For the text-containing cell, return its midpoint in [x, y] coordinate format. 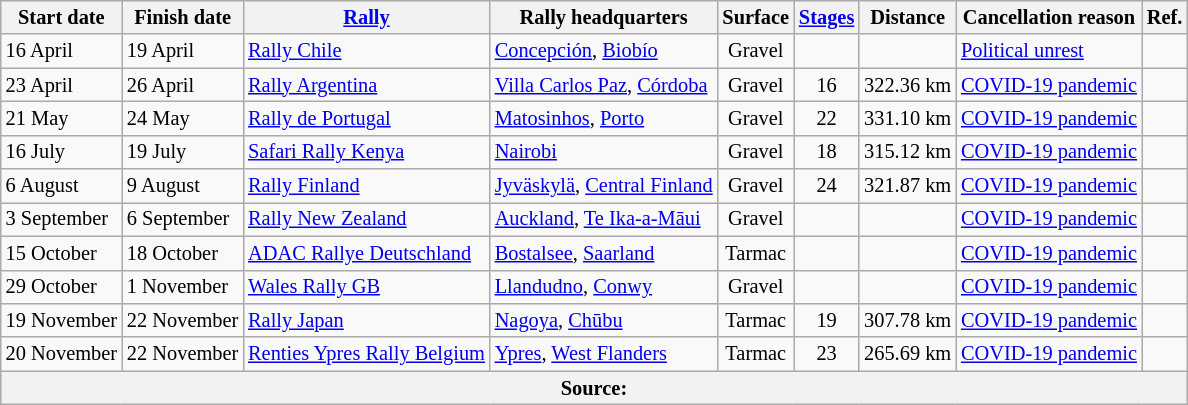
Rally Chile [366, 51]
Bostalsee, Saarland [604, 253]
22 [826, 118]
21 May [62, 118]
24 [826, 186]
Finish date [182, 17]
19 November [62, 320]
265.69 km [908, 354]
29 October [62, 287]
Nagoya, Chūbu [604, 320]
Distance [908, 17]
20 November [62, 354]
Rally New Zealand [366, 219]
18 October [182, 253]
1 November [182, 287]
307.78 km [908, 320]
Source: [594, 388]
Ypres, West Flanders [604, 354]
Cancellation reason [1049, 17]
16 April [62, 51]
16 [826, 85]
Nairobi [604, 152]
16 July [62, 152]
Safari Rally Kenya [366, 152]
Rally Japan [366, 320]
Ref. [1164, 17]
Start date [62, 17]
Auckland, Te Ika-a-Māui [604, 219]
Rally [366, 17]
Concepción, Biobío [604, 51]
19 [826, 320]
9 August [182, 186]
6 September [182, 219]
19 July [182, 152]
26 April [182, 85]
Matosinhos, Porto [604, 118]
Political unrest [1049, 51]
Surface [756, 17]
321.87 km [908, 186]
3 September [62, 219]
Rally Finland [366, 186]
Renties Ypres Rally Belgium [366, 354]
Villa Carlos Paz, Córdoba [604, 85]
23 [826, 354]
331.10 km [908, 118]
18 [826, 152]
Stages [826, 17]
Llandudno, Conwy [604, 287]
Wales Rally GB [366, 287]
Rally headquarters [604, 17]
Rally de Portugal [366, 118]
ADAC Rallye Deutschland [366, 253]
23 April [62, 85]
24 May [182, 118]
322.36 km [908, 85]
Jyväskylä, Central Finland [604, 186]
Rally Argentina [366, 85]
19 April [182, 51]
6 August [62, 186]
15 October [62, 253]
315.12 km [908, 152]
